Detect which cell encompasses the target text, then output its (X, Y) center coordinate. 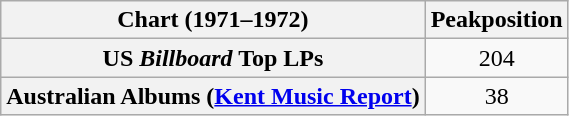
Chart (1971–1972) (213, 20)
38 (496, 96)
Peakposition (496, 20)
US Billboard Top LPs (213, 58)
204 (496, 58)
Australian Albums (Kent Music Report) (213, 96)
